Find where the given text appears and provide that cell's center as [X, Y] coordinate. 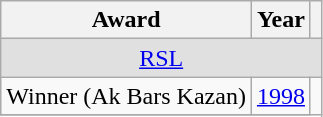
Year [280, 20]
Winner (Ak Bars Kazan) [126, 96]
1998 [280, 96]
RSL [162, 58]
Award [126, 20]
